Return (X, Y) of the center of cell containing provided text 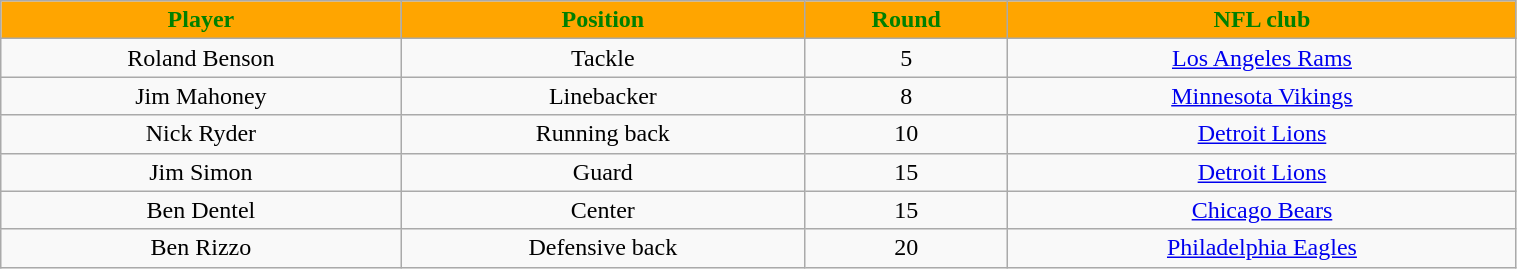
Los Angeles Rams (1262, 58)
Roland Benson (201, 58)
Ben Rizzo (201, 248)
NFL club (1262, 20)
Nick Ryder (201, 134)
Chicago Bears (1262, 210)
5 (906, 58)
Philadelphia Eagles (1262, 248)
Round (906, 20)
Running back (603, 134)
Jim Simon (201, 172)
Player (201, 20)
Minnesota Vikings (1262, 96)
Guard (603, 172)
8 (906, 96)
10 (906, 134)
20 (906, 248)
Defensive back (603, 248)
Jim Mahoney (201, 96)
Linebacker (603, 96)
Center (603, 210)
Position (603, 20)
Tackle (603, 58)
Ben Dentel (201, 210)
